Return (x, y) of the center of cell containing provided text 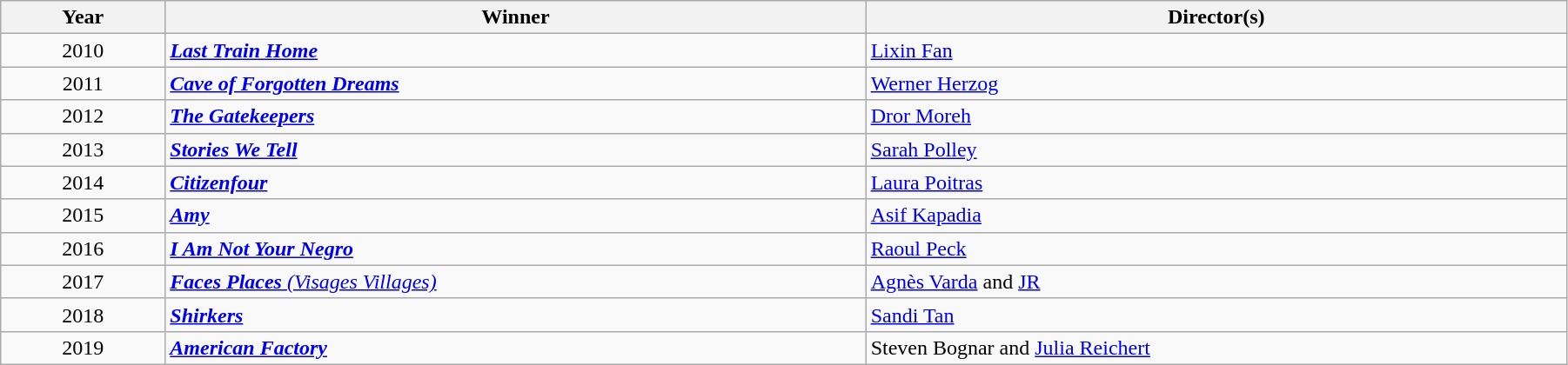
2015 (84, 216)
Sarah Polley (1216, 149)
Year (84, 17)
2014 (84, 182)
2010 (84, 50)
Agnès Varda and JR (1216, 282)
2011 (84, 83)
Raoul Peck (1216, 249)
Faces Places (Visages Villages) (515, 282)
Stories We Tell (515, 149)
2016 (84, 249)
Amy (515, 216)
Director(s) (1216, 17)
Laura Poitras (1216, 182)
Winner (515, 17)
Citizenfour (515, 182)
Asif Kapadia (1216, 216)
2018 (84, 315)
2013 (84, 149)
Sandi Tan (1216, 315)
Lixin Fan (1216, 50)
Last Train Home (515, 50)
American Factory (515, 348)
Shirkers (515, 315)
2012 (84, 116)
Cave of Forgotten Dreams (515, 83)
Werner Herzog (1216, 83)
The Gatekeepers (515, 116)
2017 (84, 282)
2019 (84, 348)
Steven Bognar and Julia Reichert (1216, 348)
I Am Not Your Negro (515, 249)
Dror Moreh (1216, 116)
